For the text-containing cell, return its midpoint in (x, y) coordinate format. 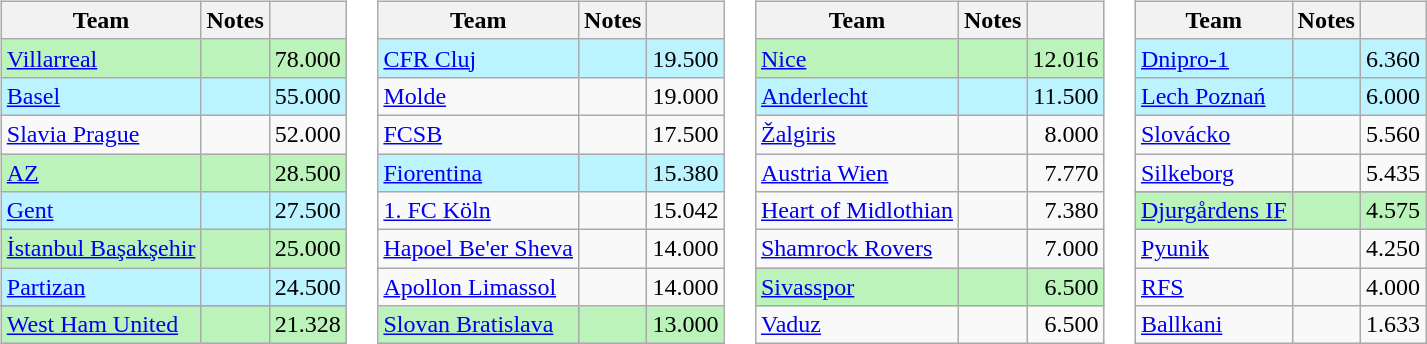
7.380 (1066, 211)
8.000 (1066, 134)
Vaduz (856, 325)
Slovácko (1214, 134)
4.250 (1392, 249)
Slovan Bratislava (478, 325)
27.500 (308, 211)
15.042 (686, 211)
Gent (101, 211)
55.000 (308, 96)
25.000 (308, 249)
Sivasspor (856, 287)
Lech Poznań (1214, 96)
11.500 (1066, 96)
Slavia Prague (101, 134)
AZ (101, 173)
6.000 (1392, 96)
CFR Cluj (478, 58)
24.500 (308, 287)
İstanbul Başakşehir (101, 249)
West Ham United (101, 325)
Anderlecht (856, 96)
5.560 (1392, 134)
Shamrock Rovers (856, 249)
Apollon Limassol (478, 287)
Villarreal (101, 58)
Dnipro-1 (1214, 58)
19.000 (686, 96)
Fiorentina (478, 173)
4.000 (1392, 287)
Hapoel Be'er Sheva (478, 249)
12.016 (1066, 58)
FCSB (478, 134)
28.500 (308, 173)
Austria Wien (856, 173)
Ballkani (1214, 325)
RFS (1214, 287)
78.000 (308, 58)
Silkeborg (1214, 173)
7.770 (1066, 173)
1. FC Köln (478, 211)
Basel (101, 96)
52.000 (308, 134)
Molde (478, 96)
17.500 (686, 134)
Pyunik (1214, 249)
4.575 (1392, 211)
6.360 (1392, 58)
Nice (856, 58)
Partizan (101, 287)
15.380 (686, 173)
21.328 (308, 325)
19.500 (686, 58)
Žalgiris (856, 134)
Djurgårdens IF (1214, 211)
7.000 (1066, 249)
1.633 (1392, 325)
13.000 (686, 325)
5.435 (1392, 173)
Heart of Midlothian (856, 211)
